Capture the cell that displays the provided text and extract its (x, y) central coordinate. 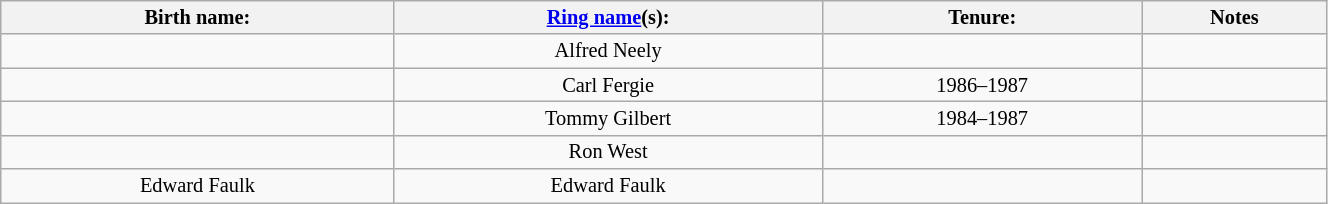
Tenure: (982, 17)
1986–1987 (982, 85)
Carl Fergie (608, 85)
1984–1987 (982, 118)
Tommy Gilbert (608, 118)
Ron West (608, 152)
Alfred Neely (608, 51)
Notes (1234, 17)
Birth name: (198, 17)
Ring name(s): (608, 17)
